Return the (x, y) coordinate for the center point of the cell that contains the specified text.  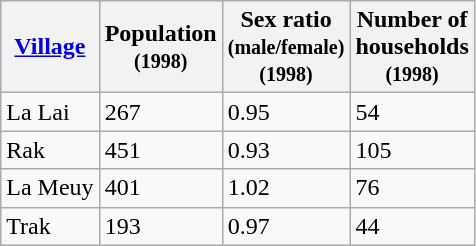
0.95 (286, 112)
La Lai (50, 112)
44 (412, 226)
Trak (50, 226)
54 (412, 112)
451 (160, 150)
267 (160, 112)
1.02 (286, 188)
La Meuy (50, 188)
0.93 (286, 150)
76 (412, 188)
401 (160, 188)
0.97 (286, 226)
Population(1998) (160, 47)
105 (412, 150)
Number ofhouseholds(1998) (412, 47)
Village (50, 47)
Rak (50, 150)
193 (160, 226)
Sex ratio(male/female)(1998) (286, 47)
